Extract the (x, y) coordinate from the center of the cell holding the provided text.  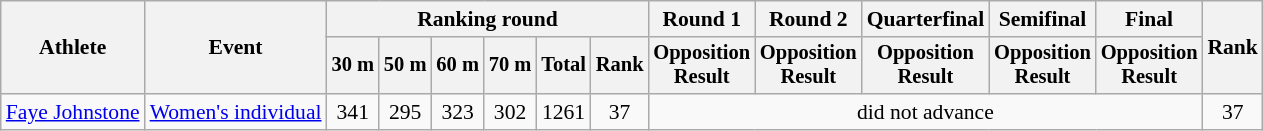
Athlete (73, 48)
did not advance (925, 112)
70 m (510, 66)
Round 2 (808, 19)
Final (1150, 19)
Total (564, 66)
Women's individual (236, 112)
60 m (457, 66)
Ranking round (488, 19)
30 m (353, 66)
295 (405, 112)
341 (353, 112)
Faye Johnstone (73, 112)
302 (510, 112)
50 m (405, 66)
Semifinal (1042, 19)
Quarterfinal (926, 19)
1261 (564, 112)
Round 1 (702, 19)
323 (457, 112)
Event (236, 48)
